From the cell containing the given text, extract its center point as (X, Y) coordinate. 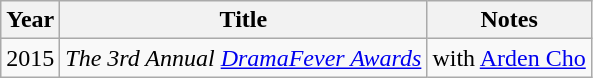
Title (244, 20)
2015 (30, 58)
The 3rd Annual DramaFever Awards (244, 58)
Notes (509, 20)
Year (30, 20)
with Arden Cho (509, 58)
